Identify which cell holds the provided text, then report its (X, Y) central coordinate. 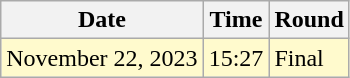
Round (309, 20)
15:27 (236, 58)
Time (236, 20)
Final (309, 58)
November 22, 2023 (102, 58)
Date (102, 20)
